Scan for the cell matching the given text and deliver its [x, y] coordinate at center. 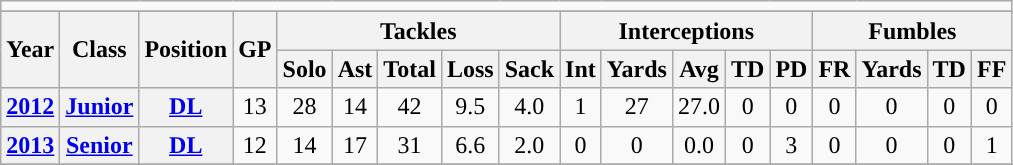
Total [410, 69]
Junior [100, 107]
27.0 [698, 107]
Tackles [418, 31]
3 [792, 145]
Senior [100, 145]
FF [991, 69]
Position [186, 50]
Interceptions [686, 31]
2012 [30, 107]
9.5 [470, 107]
Year [30, 50]
13 [255, 107]
Loss [470, 69]
Class [100, 50]
27 [636, 107]
2.0 [529, 145]
42 [410, 107]
28 [304, 107]
17 [355, 145]
GP [255, 50]
Ast [355, 69]
PD [792, 69]
Fumbles [912, 31]
Solo [304, 69]
FR [834, 69]
Avg [698, 69]
2013 [30, 145]
6.6 [470, 145]
31 [410, 145]
0.0 [698, 145]
12 [255, 145]
4.0 [529, 107]
Int [581, 69]
Sack [529, 69]
